Search for the cell housing the specified text and yield its (x, y) center coordinate. 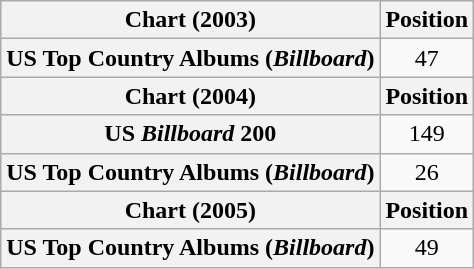
47 (427, 58)
Chart (2004) (190, 96)
US Billboard 200 (190, 134)
26 (427, 172)
49 (427, 248)
149 (427, 134)
Chart (2003) (190, 20)
Chart (2005) (190, 210)
